Scan for the cell matching the given text and deliver its [X, Y] coordinate at center. 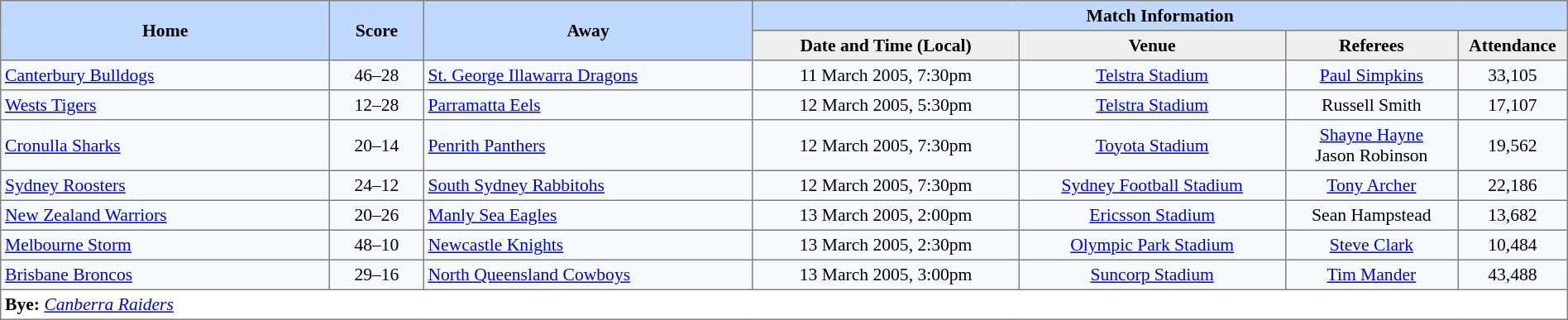
22,186 [1513, 185]
13,682 [1513, 215]
Bye: Canberra Raiders [784, 304]
20–26 [377, 215]
Away [588, 31]
Paul Simpkins [1371, 75]
46–28 [377, 75]
17,107 [1513, 105]
29–16 [377, 275]
New Zealand Warriors [165, 215]
24–12 [377, 185]
Sydney Football Stadium [1152, 185]
Canterbury Bulldogs [165, 75]
11 March 2005, 7:30pm [886, 75]
Suncorp Stadium [1152, 275]
Cronulla Sharks [165, 146]
10,484 [1513, 245]
Brisbane Broncos [165, 275]
Score [377, 31]
Wests Tigers [165, 105]
Attendance [1513, 45]
13 March 2005, 3:00pm [886, 275]
48–10 [377, 245]
Tony Archer [1371, 185]
Melbourne Storm [165, 245]
Newcastle Knights [588, 245]
Tim Mander [1371, 275]
Penrith Panthers [588, 146]
Toyota Stadium [1152, 146]
33,105 [1513, 75]
Date and Time (Local) [886, 45]
Manly Sea Eagles [588, 215]
North Queensland Cowboys [588, 275]
Home [165, 31]
19,562 [1513, 146]
South Sydney Rabbitohs [588, 185]
Referees [1371, 45]
St. George Illawarra Dragons [588, 75]
Venue [1152, 45]
Olympic Park Stadium [1152, 245]
13 March 2005, 2:30pm [886, 245]
Sydney Roosters [165, 185]
Shayne HayneJason Robinson [1371, 146]
13 March 2005, 2:00pm [886, 215]
Parramatta Eels [588, 105]
Match Information [1159, 16]
12 March 2005, 5:30pm [886, 105]
Russell Smith [1371, 105]
Sean Hampstead [1371, 215]
12–28 [377, 105]
Steve Clark [1371, 245]
Ericsson Stadium [1152, 215]
43,488 [1513, 275]
20–14 [377, 146]
